Search for the cell housing the specified text and yield its (X, Y) center coordinate. 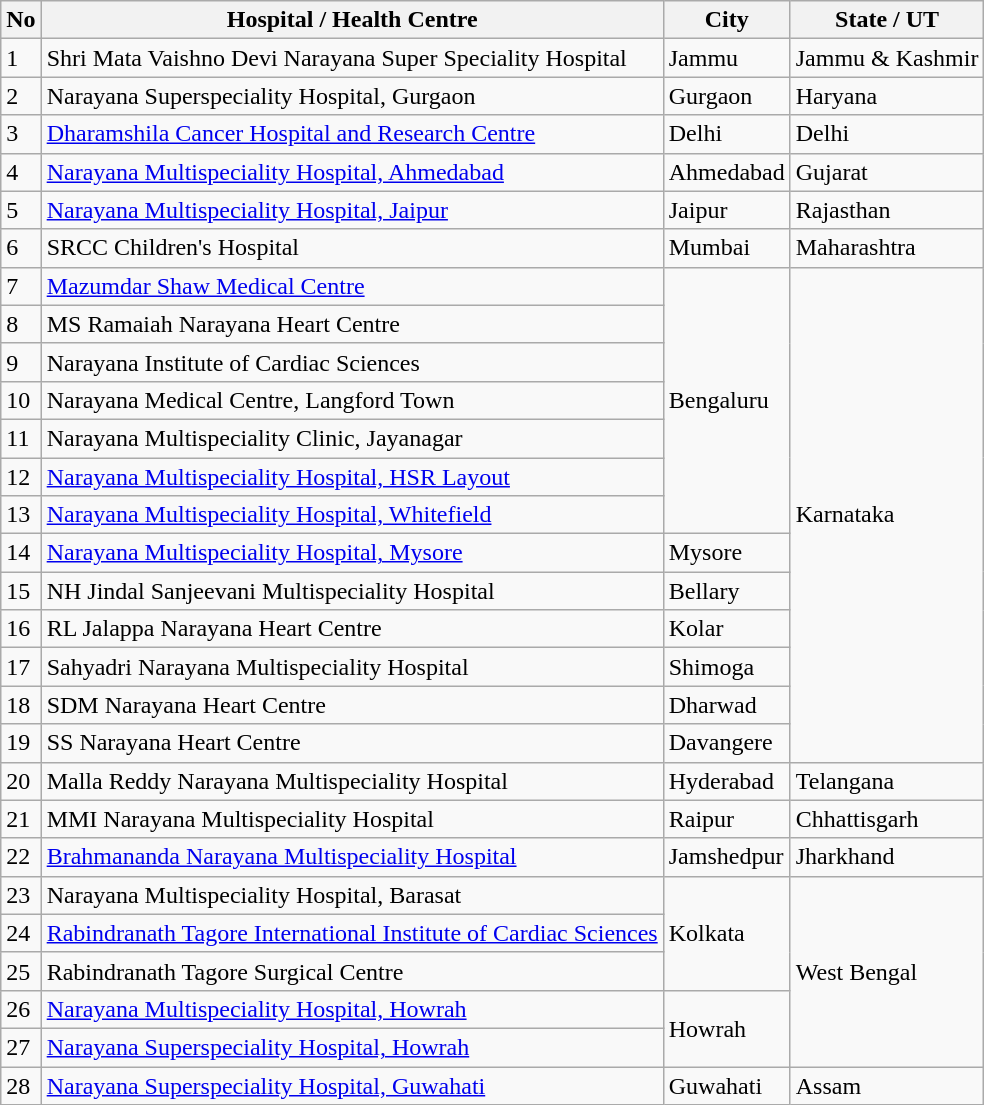
12 (21, 477)
Narayana Multispeciality Hospital, Mysore (352, 553)
24 (21, 933)
Kolar (726, 629)
11 (21, 438)
Narayana Institute of Cardiac Sciences (352, 362)
Narayana Multispeciality Hospital, Whitefield (352, 515)
Narayana Multispeciality Hospital, Howrah (352, 1009)
16 (21, 629)
Narayana Multispeciality Clinic, Jayanagar (352, 438)
Narayana Multispeciality Hospital, HSR Layout (352, 477)
Bellary (726, 591)
Shri Mata Vaishno Devi Narayana Super Speciality Hospital (352, 58)
Narayana Superspeciality Hospital, Howrah (352, 1047)
Narayana Superspeciality Hospital, Gurgaon (352, 96)
Narayana Multispeciality Hospital, Jaipur (352, 210)
Jammu & Kashmir (887, 58)
Mazumdar Shaw Medical Centre (352, 286)
Narayana Multispeciality Hospital, Ahmedabad (352, 172)
Rabindranath Tagore Surgical Centre (352, 971)
Rajasthan (887, 210)
Mysore (726, 553)
25 (21, 971)
7 (21, 286)
15 (21, 591)
21 (21, 819)
Jharkhand (887, 857)
RL Jalappa Narayana Heart Centre (352, 629)
23 (21, 895)
18 (21, 705)
Mumbai (726, 248)
SS Narayana Heart Centre (352, 743)
9 (21, 362)
Brahmananda Narayana Multispeciality Hospital (352, 857)
Gurgaon (726, 96)
Jamshedpur (726, 857)
Narayana Superspeciality Hospital, Guwahati (352, 1085)
Chhattisgarh (887, 819)
27 (21, 1047)
4 (21, 172)
MMI Narayana Multispeciality Hospital (352, 819)
17 (21, 667)
Malla Reddy Narayana Multispeciality Hospital (352, 781)
Bengaluru (726, 400)
West Bengal (887, 971)
MS Ramaiah Narayana Heart Centre (352, 324)
13 (21, 515)
20 (21, 781)
5 (21, 210)
Howrah (726, 1028)
22 (21, 857)
8 (21, 324)
Raipur (726, 819)
10 (21, 400)
Ahmedabad (726, 172)
Hyderabad (726, 781)
Hospital / Health Centre (352, 20)
Narayana Medical Centre, Langford Town (352, 400)
1 (21, 58)
SRCC Children's Hospital (352, 248)
Haryana (887, 96)
Narayana Multispeciality Hospital, Barasat (352, 895)
Jammu (726, 58)
Dharwad (726, 705)
2 (21, 96)
State / UT (887, 20)
26 (21, 1009)
Sahyadri Narayana Multispeciality Hospital (352, 667)
Guwahati (726, 1085)
3 (21, 134)
Telangana (887, 781)
Jaipur (726, 210)
Rabindranath Tagore International Institute of Cardiac Sciences (352, 933)
NH Jindal Sanjeevani Multispeciality Hospital (352, 591)
Gujarat (887, 172)
No (21, 20)
Shimoga (726, 667)
Assam (887, 1085)
Maharashtra (887, 248)
City (726, 20)
Davangere (726, 743)
Kolkata (726, 933)
6 (21, 248)
19 (21, 743)
SDM Narayana Heart Centre (352, 705)
28 (21, 1085)
Karnataka (887, 514)
14 (21, 553)
Dharamshila Cancer Hospital and Research Centre (352, 134)
